For the text-containing cell, return its midpoint in (X, Y) coordinate format. 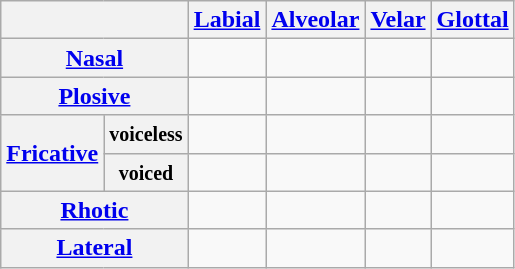
voiced (146, 172)
Glottal (472, 20)
Lateral (94, 248)
Plosive (94, 96)
Fricative (52, 153)
Nasal (94, 58)
voiceless (146, 134)
Velar (398, 20)
Labial (227, 20)
Rhotic (94, 210)
Alveolar (316, 20)
